Provide the (X, Y) coordinate of the cell's center where the given text is located.  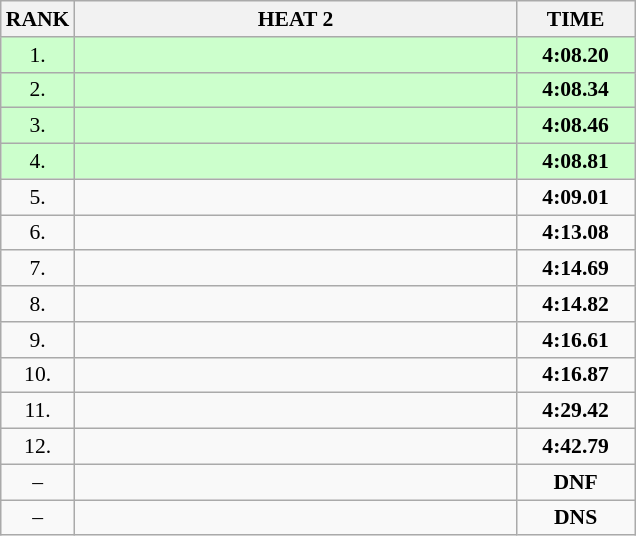
4:14.69 (576, 269)
9. (38, 340)
4:13.08 (576, 233)
4:08.34 (576, 90)
7. (38, 269)
DNF (576, 482)
4:16.87 (576, 375)
6. (38, 233)
5. (38, 197)
10. (38, 375)
HEAT 2 (295, 19)
11. (38, 411)
DNS (576, 518)
4:42.79 (576, 447)
4:16.61 (576, 340)
RANK (38, 19)
3. (38, 126)
4:08.81 (576, 162)
4:29.42 (576, 411)
4:09.01 (576, 197)
4:08.46 (576, 126)
4. (38, 162)
2. (38, 90)
8. (38, 304)
12. (38, 447)
4:14.82 (576, 304)
TIME (576, 19)
4:08.20 (576, 55)
1. (38, 55)
